For the text-containing cell, return its midpoint in [x, y] coordinate format. 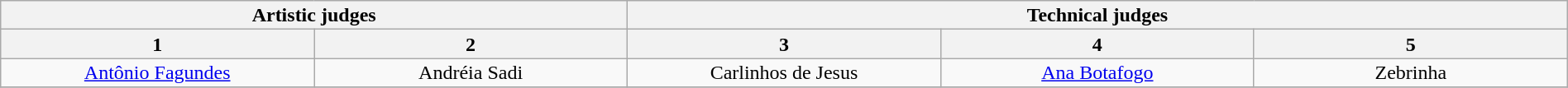
Carlinhos de Jesus [784, 72]
Artistic judges [314, 15]
4 [1097, 44]
5 [1411, 44]
Andréia Sadi [471, 72]
1 [157, 44]
Ana Botafogo [1097, 72]
Technical judges [1098, 15]
Zebrinha [1411, 72]
3 [784, 44]
Antônio Fagundes [157, 72]
2 [471, 44]
